Scan for the cell matching the given text and deliver its [X, Y] coordinate at center. 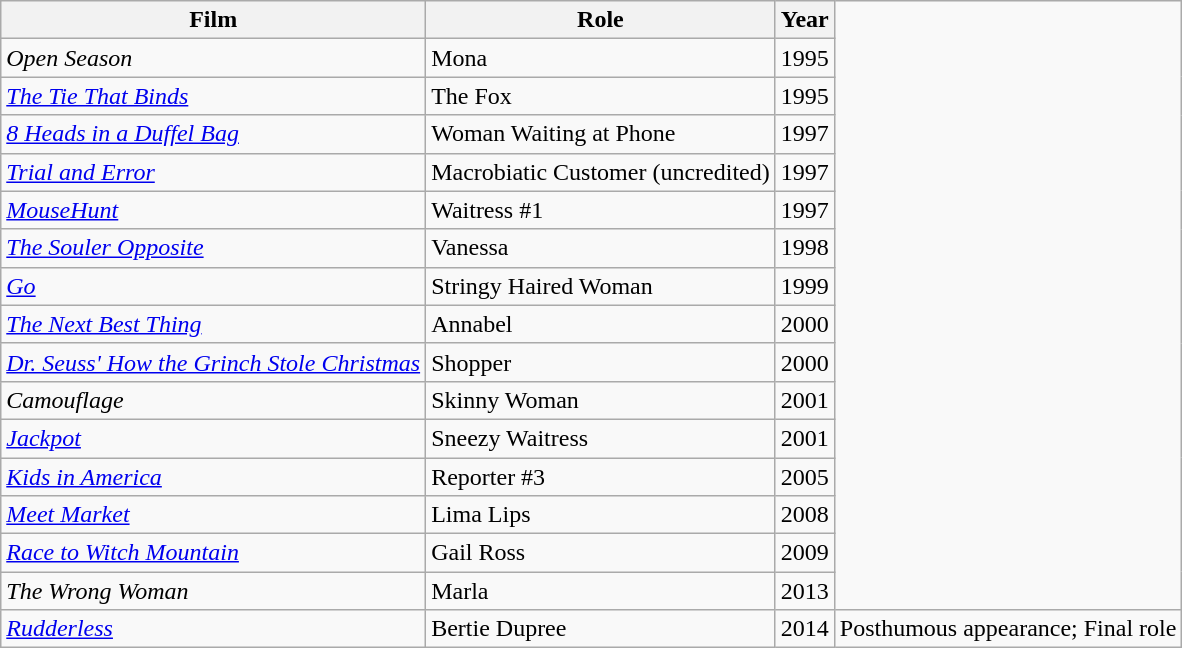
The Souler Opposite [214, 248]
Meet Market [214, 515]
2009 [804, 553]
Jackpot [214, 438]
2005 [804, 477]
Film [214, 20]
Annabel [601, 324]
Shopper [601, 362]
Trial and Error [214, 172]
Go [214, 286]
Lima Lips [601, 515]
Sneezy Waitress [601, 438]
Gail Ross [601, 553]
1998 [804, 248]
Mona [601, 58]
Race to Witch Mountain [214, 553]
Macrobiatic Customer (uncredited) [601, 172]
Skinny Woman [601, 400]
The Next Best Thing [214, 324]
Reporter #3 [601, 477]
Vanessa [601, 248]
8 Heads in a Duffel Bag [214, 134]
Dr. Seuss' How the Grinch Stole Christmas [214, 362]
MouseHunt [214, 210]
Year [804, 20]
2013 [804, 591]
Posthumous appearance; Final role [1008, 629]
Open Season [214, 58]
Kids in America [214, 477]
Rudderless [214, 629]
The Tie That Binds [214, 96]
The Fox [601, 96]
The Wrong Woman [214, 591]
2014 [804, 629]
Camouflage [214, 400]
Bertie Dupree [601, 629]
2008 [804, 515]
Waitress #1 [601, 210]
Role [601, 20]
Stringy Haired Woman [601, 286]
Woman Waiting at Phone [601, 134]
1999 [804, 286]
Marla [601, 591]
